Locate the cell with the specified text and output its [X, Y] center coordinate. 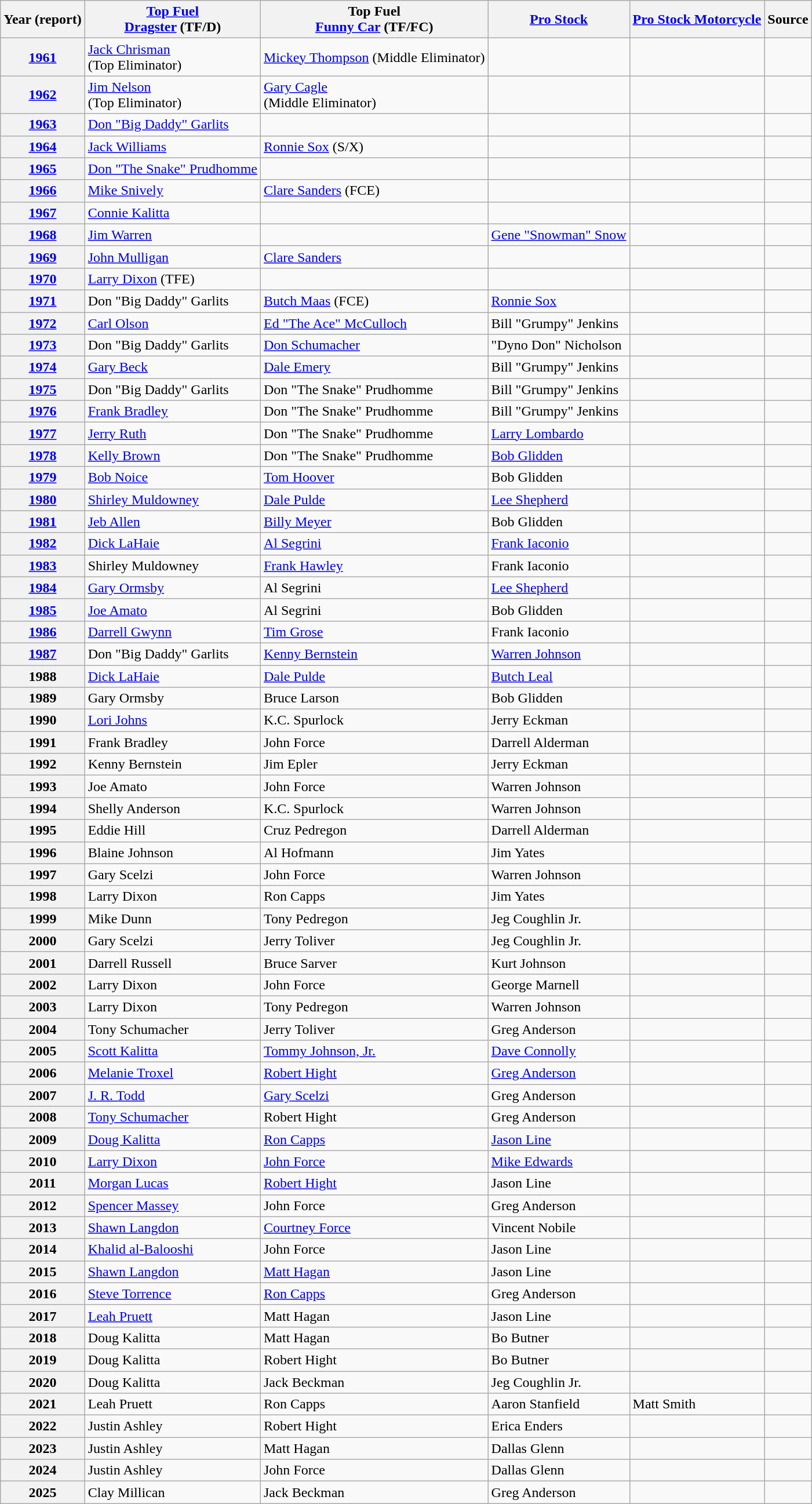
1979 [43, 478]
Carl Olson [173, 323]
2017 [43, 1316]
2021 [43, 1404]
Melanie Troxel [173, 1073]
Jeb Allen [173, 522]
Jim Nelson(Top Eliminator) [173, 95]
1966 [43, 191]
Jim Epler [374, 764]
Pro Stock [559, 20]
1962 [43, 95]
Darrell Gwynn [173, 632]
1973 [43, 345]
Aaron Stanfield [559, 1404]
Tommy Johnson, Jr. [374, 1051]
Pro Stock Motorcycle [697, 20]
1994 [43, 809]
1993 [43, 786]
1972 [43, 323]
1984 [43, 588]
Bruce Sarver [374, 963]
Tim Grose [374, 632]
1985 [43, 610]
2010 [43, 1161]
2002 [43, 985]
Gene "Snowman" Snow [559, 235]
1987 [43, 654]
1981 [43, 522]
1996 [43, 853]
Khalid al-Balooshi [173, 1250]
Kurt Johnson [559, 963]
1990 [43, 720]
2007 [43, 1095]
2018 [43, 1338]
2011 [43, 1183]
Frank Hawley [374, 566]
Jerry Ruth [173, 434]
Al Hofmann [374, 853]
Steve Torrence [173, 1294]
Matt Smith [697, 1404]
Billy Meyer [374, 522]
Butch Leal [559, 676]
1982 [43, 544]
2014 [43, 1250]
Darrell Russell [173, 963]
George Marnell [559, 985]
Butch Maas (FCE) [374, 301]
Courtney Force [374, 1228]
1968 [43, 235]
Shelly Anderson [173, 809]
2004 [43, 1029]
Eddie Hill [173, 831]
Scott Kalitta [173, 1051]
1971 [43, 301]
1999 [43, 919]
Top FuelFunny Car (TF/FC) [374, 20]
Jim Warren [173, 235]
Jack Williams [173, 147]
John Mulligan [173, 257]
1997 [43, 875]
Don Schumacher [374, 345]
Top FuelDragster (TF/D) [173, 20]
2023 [43, 1448]
2003 [43, 1007]
Clare Sanders (FCE) [374, 191]
2008 [43, 1117]
Blaine Johnson [173, 853]
Dave Connolly [559, 1051]
Larry Lombardo [559, 434]
1998 [43, 897]
1970 [43, 279]
1976 [43, 411]
Cruz Pedregon [374, 831]
Erica Enders [559, 1426]
Clay Millican [173, 1492]
2005 [43, 1051]
1989 [43, 698]
1967 [43, 213]
Year (report) [43, 20]
Vincent Nobile [559, 1228]
2024 [43, 1470]
1977 [43, 434]
1983 [43, 566]
Gary Cagle (Middle Eliminator) [374, 95]
2019 [43, 1360]
2016 [43, 1294]
1964 [43, 147]
Mickey Thompson (Middle Eliminator) [374, 57]
Mike Dunn [173, 919]
Morgan Lucas [173, 1183]
Tom Hoover [374, 478]
Source [788, 20]
2015 [43, 1272]
2006 [43, 1073]
1969 [43, 257]
Mike Edwards [559, 1161]
1980 [43, 500]
1992 [43, 764]
"Dyno Don" Nicholson [559, 345]
2009 [43, 1139]
Larry Dixon (TFE) [173, 279]
1988 [43, 676]
Bob Noice [173, 478]
1978 [43, 456]
2000 [43, 941]
Jack Chrisman(Top Eliminator) [173, 57]
Ronnie Sox [559, 301]
1975 [43, 389]
2020 [43, 1382]
2013 [43, 1228]
2025 [43, 1492]
1974 [43, 367]
1965 [43, 169]
2012 [43, 1206]
Kelly Brown [173, 456]
Dale Emery [374, 367]
Connie Kalitta [173, 213]
1986 [43, 632]
Clare Sanders [374, 257]
Ronnie Sox (S/X) [374, 147]
Ed "The Ace" McCulloch [374, 323]
Gary Beck [173, 367]
1963 [43, 125]
Bruce Larson [374, 698]
1991 [43, 742]
1995 [43, 831]
1961 [43, 57]
J. R. Todd [173, 1095]
2022 [43, 1426]
2001 [43, 963]
Mike Snively [173, 191]
Lori Johns [173, 720]
Spencer Massey [173, 1206]
